Scan for the cell matching the given text and deliver its [x, y] coordinate at center. 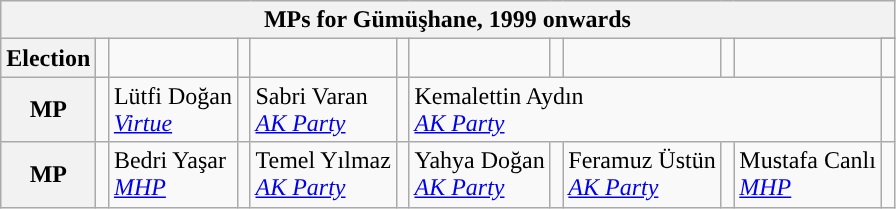
Temel YılmazAK Party [323, 174]
Mustafa CanlıMHP [808, 174]
MPs for Gümüşhane, 1999 onwards [448, 20]
Sabri VaranAK Party [323, 110]
Lütfi DoğanVirtue [172, 110]
Election [48, 58]
Yahya DoğanAK Party [480, 174]
Feramuz ÜstünAK Party [642, 174]
Kemalettin AydınAK Party [645, 110]
Bedri YaşarMHP [172, 174]
